Determine the (X, Y) coordinate at the center of the cell enclosing the given text.  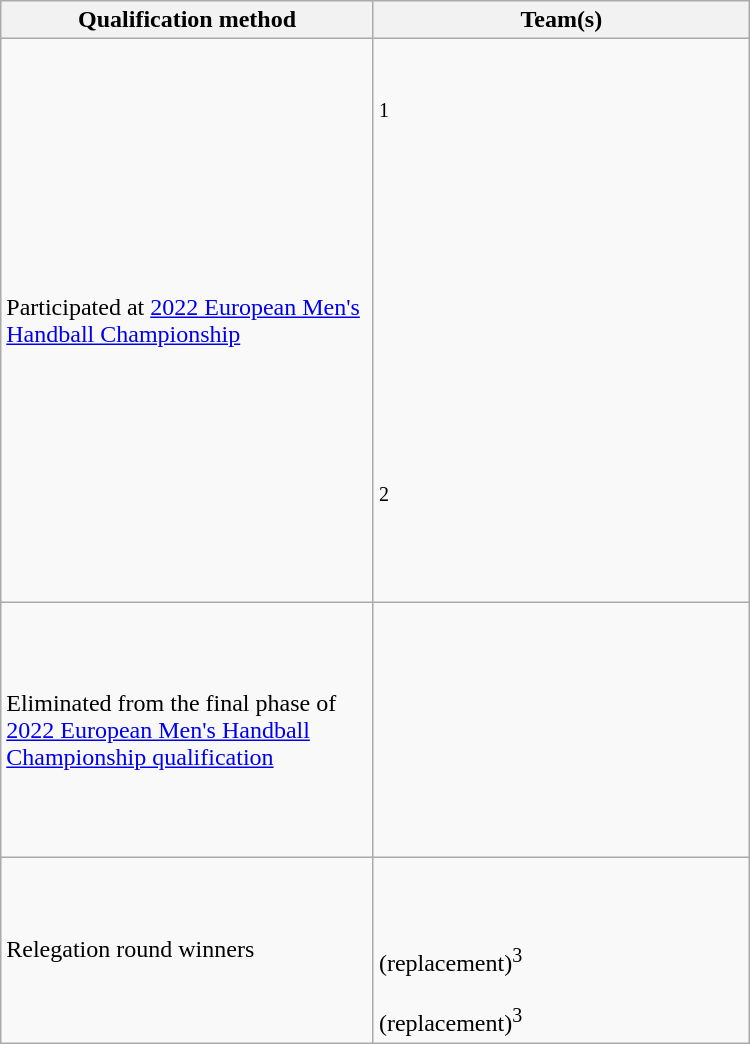
(replacement)3 (replacement)3 (561, 950)
Qualification method (188, 20)
Eliminated from the final phase of 2022 European Men's Handball Championship qualification (188, 730)
Relegation round winners (188, 950)
Team(s) (561, 20)
Participated at 2022 European Men's Handball Championship (188, 321)
1 2 (561, 321)
